For the text-containing cell, return its midpoint in [X, Y] coordinate format. 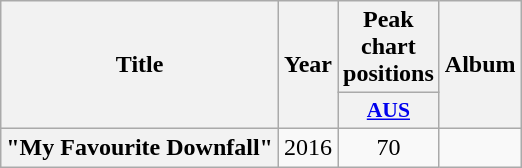
Album [480, 65]
70 [389, 147]
"My Favourite Downfall" [140, 147]
Year [308, 65]
2016 [308, 147]
Peak chart positions [389, 47]
AUS [389, 111]
Title [140, 65]
